Output the (X, Y) coordinate of the center of the cell containing the given text.  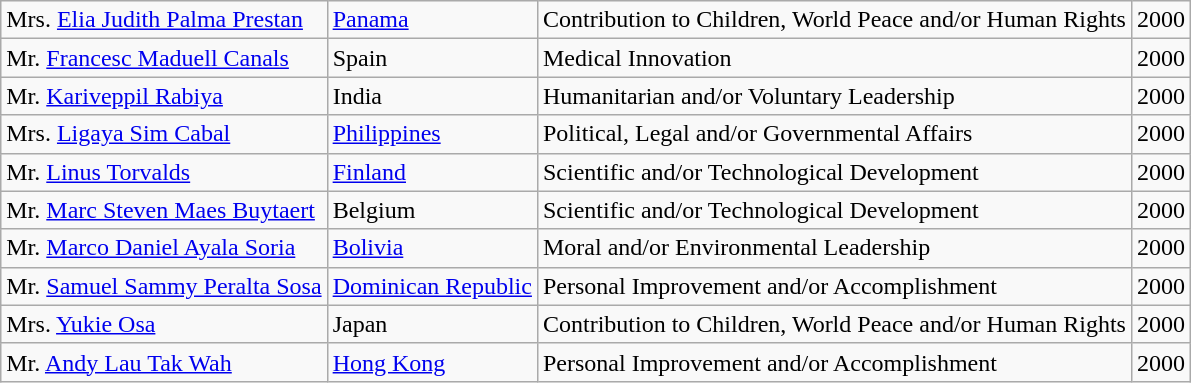
Mrs. Elia Judith Palma Prestan (164, 20)
Philippines (432, 134)
Finland (432, 172)
Humanitarian and/or Voluntary Leadership (834, 96)
Mr. Samuel Sammy Peralta Sosa (164, 286)
Mr. Francesc Maduell Canals (164, 58)
Dominican Republic (432, 286)
Belgium (432, 210)
Hong Kong (432, 362)
Mr. Andy Lau Tak Wah (164, 362)
Spain (432, 58)
Mr. Kariveppil Rabiya (164, 96)
Mr. Marc Steven Maes Buytaert (164, 210)
Mrs. Yukie Osa (164, 324)
Medical Innovation (834, 58)
Political, Legal and/or Governmental Affairs (834, 134)
Panama (432, 20)
India (432, 96)
Mrs. Ligaya Sim Cabal (164, 134)
Mr. Linus Torvalds (164, 172)
Bolivia (432, 248)
Japan (432, 324)
Mr. Marco Daniel Ayala Soria (164, 248)
Moral and/or Environmental Leadership (834, 248)
